Detect which cell encompasses the target text, then output its [x, y] center coordinate. 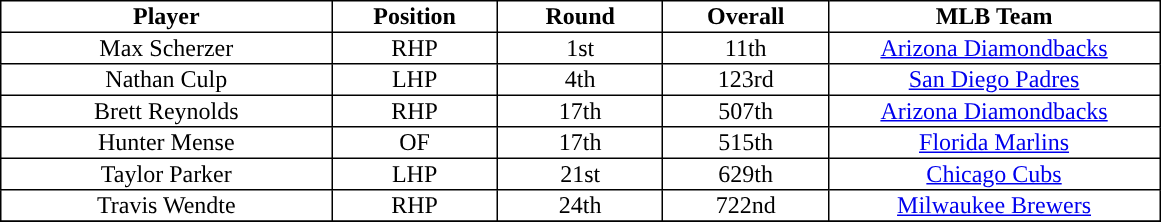
San Diego Padres [994, 80]
722nd [746, 206]
21st [580, 174]
629th [746, 174]
MLB Team [994, 17]
Hunter Mense [166, 143]
Travis Wendte [166, 206]
Max Scherzer [166, 48]
123rd [746, 80]
Chicago Cubs [994, 174]
4th [580, 80]
Florida Marlins [994, 143]
507th [746, 111]
Brett Reynolds [166, 111]
Position [415, 17]
Milwaukee Brewers [994, 206]
1st [580, 48]
Round [580, 17]
11th [746, 48]
Taylor Parker [166, 174]
Overall [746, 17]
Nathan Culp [166, 80]
515th [746, 143]
Player [166, 17]
OF [415, 143]
24th [580, 206]
